Extract the [x, y] coordinate from the center of the cell holding the provided text.  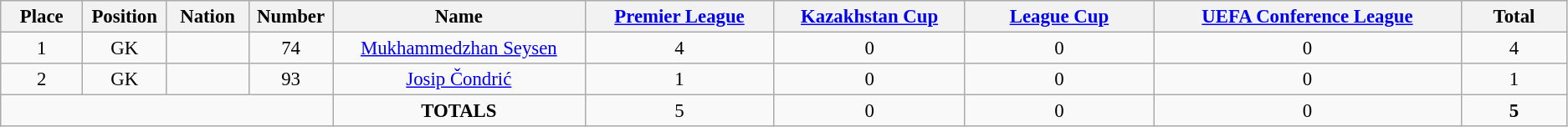
Premier League [679, 17]
Name [459, 17]
Kazakhstan Cup [869, 17]
Position [125, 17]
74 [291, 48]
93 [291, 79]
Place [42, 17]
League Cup [1059, 17]
Nation [208, 17]
UEFA Conference League [1308, 17]
2 [42, 79]
TOTALS [459, 111]
Josip Čondrić [459, 79]
Mukhammedzhan Seysen [459, 48]
Total [1514, 17]
Number [291, 17]
